Provide the (X, Y) coordinate of the cell's center where the given text is located.  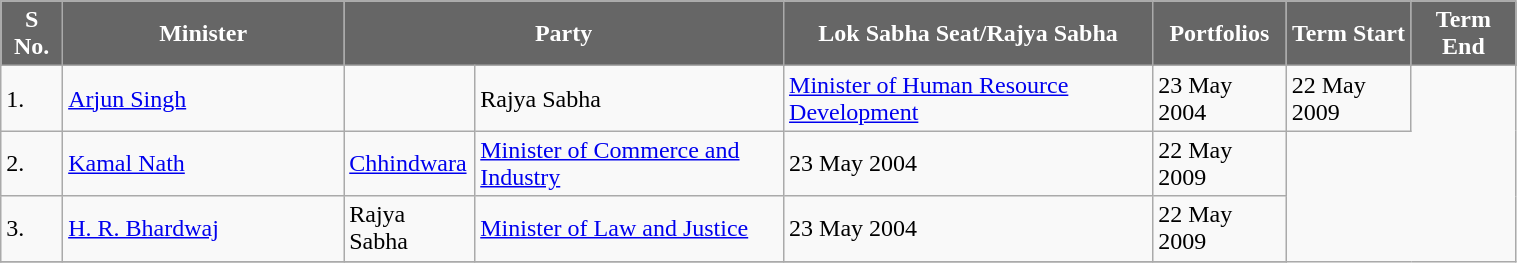
Portfolios (1220, 34)
Lok Sabha Seat/Rajya Sabha (968, 34)
Chhindwara (410, 164)
2. (32, 164)
Term End (1464, 34)
Kamal Nath (204, 164)
3. (32, 228)
Arjun Singh (204, 98)
S No. (32, 34)
Minister of Human Resource Development (968, 98)
Party (564, 34)
Minister of Law and Justice (630, 228)
H. R. Bhardwaj (204, 228)
Minister (204, 34)
Minister of Commerce and Industry (630, 164)
1. (32, 98)
Term Start (1348, 34)
